Identify which cell holds the provided text, then report its [X, Y] central coordinate. 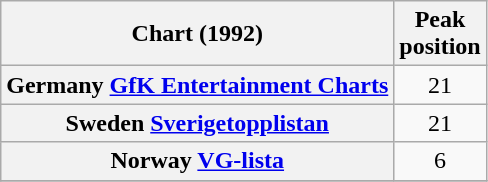
Norway VG-lista [198, 161]
Peakposition [440, 34]
Germany GfK Entertainment Charts [198, 85]
Chart (1992) [198, 34]
Sweden Sverigetopplistan [198, 123]
6 [440, 161]
